Return the [X, Y] coordinate for the center point of the cell that contains the specified text.  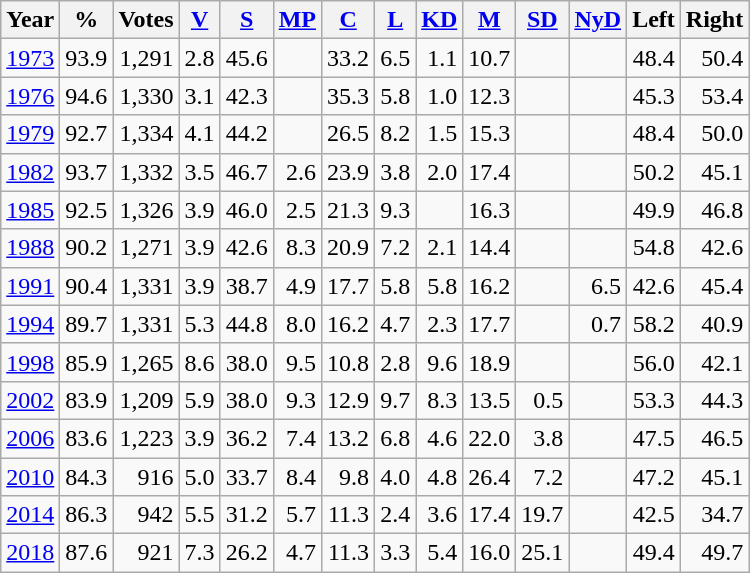
1.0 [440, 96]
2.5 [297, 210]
90.4 [86, 286]
8.6 [200, 362]
49.9 [654, 210]
2.1 [440, 248]
94.6 [86, 96]
4.6 [440, 438]
2.6 [297, 172]
1985 [30, 210]
93.7 [86, 172]
1988 [30, 248]
84.3 [86, 477]
1,291 [146, 58]
44.2 [246, 134]
2014 [30, 515]
1,326 [146, 210]
916 [146, 477]
26.5 [348, 134]
5.0 [200, 477]
9.5 [297, 362]
16.3 [490, 210]
5.4 [440, 553]
42.5 [654, 515]
45.6 [246, 58]
58.2 [654, 324]
46.0 [246, 210]
9.7 [396, 400]
4.0 [396, 477]
2.0 [440, 172]
13.5 [490, 400]
Left [654, 20]
9.6 [440, 362]
921 [146, 553]
5.7 [297, 515]
13.2 [348, 438]
35.3 [348, 96]
45.3 [654, 96]
1976 [30, 96]
KD [440, 20]
53.3 [654, 400]
3.5 [200, 172]
50.4 [714, 58]
49.7 [714, 553]
46.8 [714, 210]
1979 [30, 134]
47.5 [654, 438]
C [348, 20]
3.1 [200, 96]
44.8 [246, 324]
Votes [146, 20]
1.5 [440, 134]
86.3 [86, 515]
92.5 [86, 210]
4.9 [297, 286]
92.7 [86, 134]
0.5 [542, 400]
% [86, 20]
8.0 [297, 324]
1,334 [146, 134]
15.3 [490, 134]
1982 [30, 172]
44.3 [714, 400]
33.2 [348, 58]
85.9 [86, 362]
87.6 [86, 553]
47.2 [654, 477]
49.4 [654, 553]
46.7 [246, 172]
33.7 [246, 477]
0.7 [598, 324]
L [396, 20]
2.3 [440, 324]
1,332 [146, 172]
46.5 [714, 438]
36.2 [246, 438]
1,271 [146, 248]
8.2 [396, 134]
2.4 [396, 515]
18.9 [490, 362]
53.4 [714, 96]
9.8 [348, 477]
5.5 [200, 515]
14.4 [490, 248]
942 [146, 515]
45.4 [714, 286]
1994 [30, 324]
SD [542, 20]
Year [30, 20]
12.9 [348, 400]
93.9 [86, 58]
40.9 [714, 324]
1998 [30, 362]
7.4 [297, 438]
31.2 [246, 515]
8.4 [297, 477]
12.3 [490, 96]
38.7 [246, 286]
4.1 [200, 134]
42.3 [246, 96]
1,265 [146, 362]
20.9 [348, 248]
83.6 [86, 438]
6.8 [396, 438]
10.7 [490, 58]
3.6 [440, 515]
50.2 [654, 172]
2006 [30, 438]
54.8 [654, 248]
50.0 [714, 134]
1973 [30, 58]
25.1 [542, 553]
2002 [30, 400]
V [200, 20]
Right [714, 20]
2018 [30, 553]
90.2 [86, 248]
19.7 [542, 515]
26.4 [490, 477]
23.9 [348, 172]
1,209 [146, 400]
21.3 [348, 210]
1,330 [146, 96]
M [490, 20]
34.7 [714, 515]
MP [297, 20]
26.2 [246, 553]
7.3 [200, 553]
3.3 [396, 553]
83.9 [86, 400]
10.8 [348, 362]
42.1 [714, 362]
2010 [30, 477]
4.8 [440, 477]
5.3 [200, 324]
NyD [598, 20]
1,223 [146, 438]
1991 [30, 286]
1.1 [440, 58]
89.7 [86, 324]
56.0 [654, 362]
16.0 [490, 553]
S [246, 20]
22.0 [490, 438]
5.9 [200, 400]
